Capture the cell that displays the provided text and extract its (x, y) central coordinate. 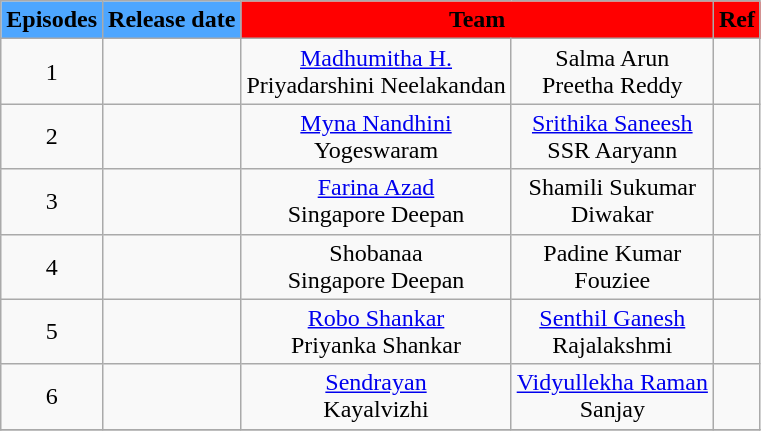
2 (52, 136)
Padine Kumar Fouziee (612, 266)
5 (52, 332)
Episodes (52, 20)
4 (52, 266)
3 (52, 202)
1 (52, 72)
6 (52, 396)
Robo Shankar Priyanka Shankar (376, 332)
Shamili Sukumar Diwakar (612, 202)
Madhumitha H. Priyadarshini Neelakandan (376, 72)
Farina Azad Singapore Deepan (376, 202)
Release date (172, 20)
Ref (736, 20)
Myna Nandhini Yogeswaram (376, 136)
Srithika Saneesh SSR Aaryann (612, 136)
Senthil Ganesh Rajalakshmi (612, 332)
Salma Arun Preetha Reddy (612, 72)
Vidyullekha Raman Sanjay (612, 396)
Team (478, 20)
Shobanaa Singapore Deepan (376, 266)
Sendrayan Kayalvizhi (376, 396)
